Return the (x, y) coordinate for the center point of the cell that contains the specified text.  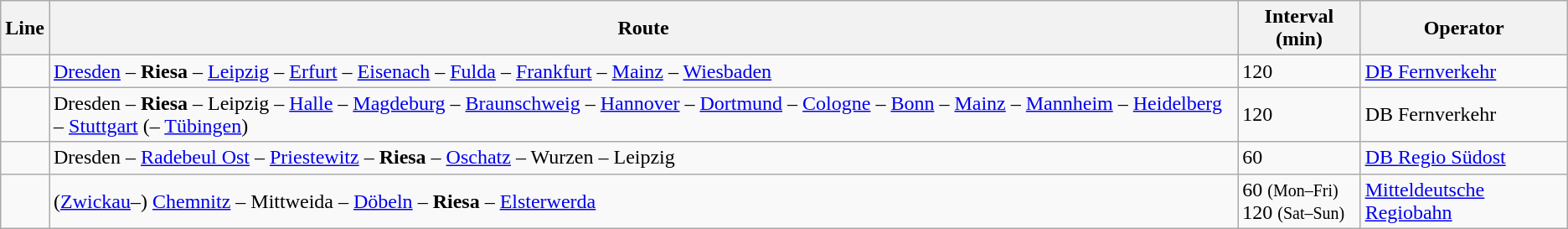
Dresden – Riesa – Leipzig – Erfurt – Eisenach – Fulda – Frankfurt – Mainz – Wiesbaden (643, 71)
(Zwickau–) Chemnitz – Mittweida – Döbeln – Riesa – Elsterwerda (643, 201)
DB Regio Südost (1464, 158)
60 (1299, 158)
60 (Mon–Fri)120 (Sat–Sun) (1299, 201)
Operator (1464, 29)
Interval (min) (1299, 29)
Dresden – Radebeul Ost – Priestewitz – Riesa – Oschatz – Wurzen – Leipzig (643, 158)
Route (643, 29)
Mitteldeutsche Regiobahn (1464, 201)
Line (25, 29)
